Return the (X, Y) coordinate for the center point of the cell that contains the specified text.  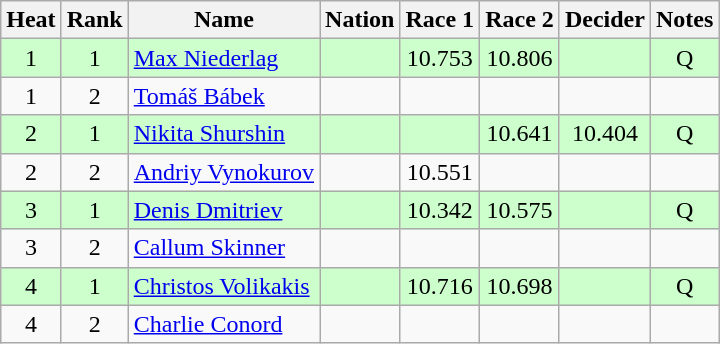
10.641 (520, 134)
Christos Volikakis (224, 286)
10.716 (440, 286)
Name (224, 20)
Andriy Vynokurov (224, 172)
10.342 (440, 210)
Nation (360, 20)
Max Niederlag (224, 58)
Notes (684, 20)
10.404 (604, 134)
Rank (94, 20)
Race 1 (440, 20)
Charlie Conord (224, 324)
Decider (604, 20)
10.698 (520, 286)
Denis Dmitriev (224, 210)
10.551 (440, 172)
Callum Skinner (224, 248)
Tomáš Bábek (224, 96)
Race 2 (520, 20)
Nikita Shurshin (224, 134)
10.753 (440, 58)
10.806 (520, 58)
Heat (31, 20)
10.575 (520, 210)
